Return the (x, y) coordinate for the center point of the cell that contains the specified text.  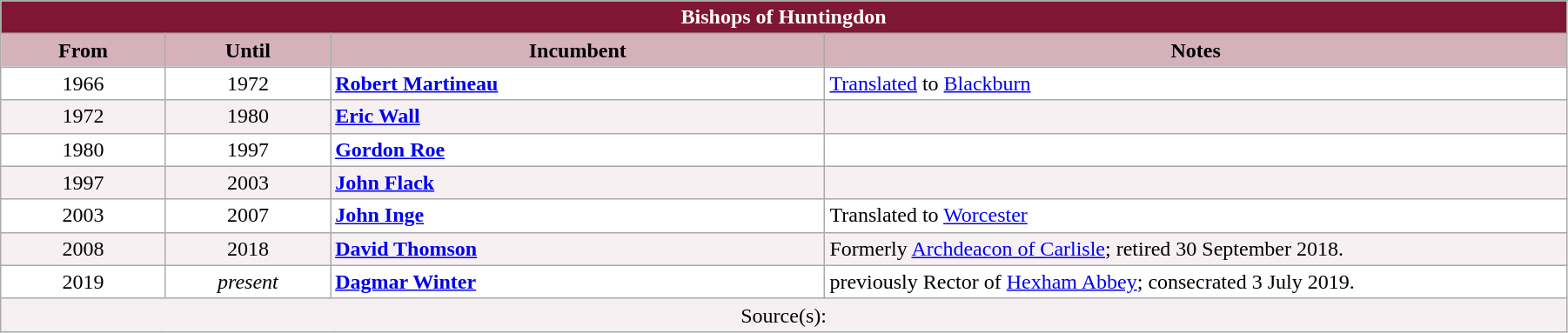
David Thomson (578, 249)
2008 (84, 249)
Eric Wall (578, 117)
2018 (247, 249)
Dagmar Winter (578, 282)
Translated to Worcester (1196, 216)
Bishops of Huntingdon (784, 17)
Translated to Blackburn (1196, 83)
Notes (1196, 50)
John Flack (578, 183)
1966 (84, 83)
From (84, 50)
Until (247, 50)
present (247, 282)
Robert Martineau (578, 83)
John Inge (578, 216)
Incumbent (578, 50)
Gordon Roe (578, 150)
Formerly Archdeacon of Carlisle; retired 30 September 2018. (1196, 249)
previously Rector of Hexham Abbey; consecrated 3 July 2019. (1196, 282)
Source(s): (784, 315)
2007 (247, 216)
2019 (84, 282)
